Return [x, y] of the center of cell containing provided text 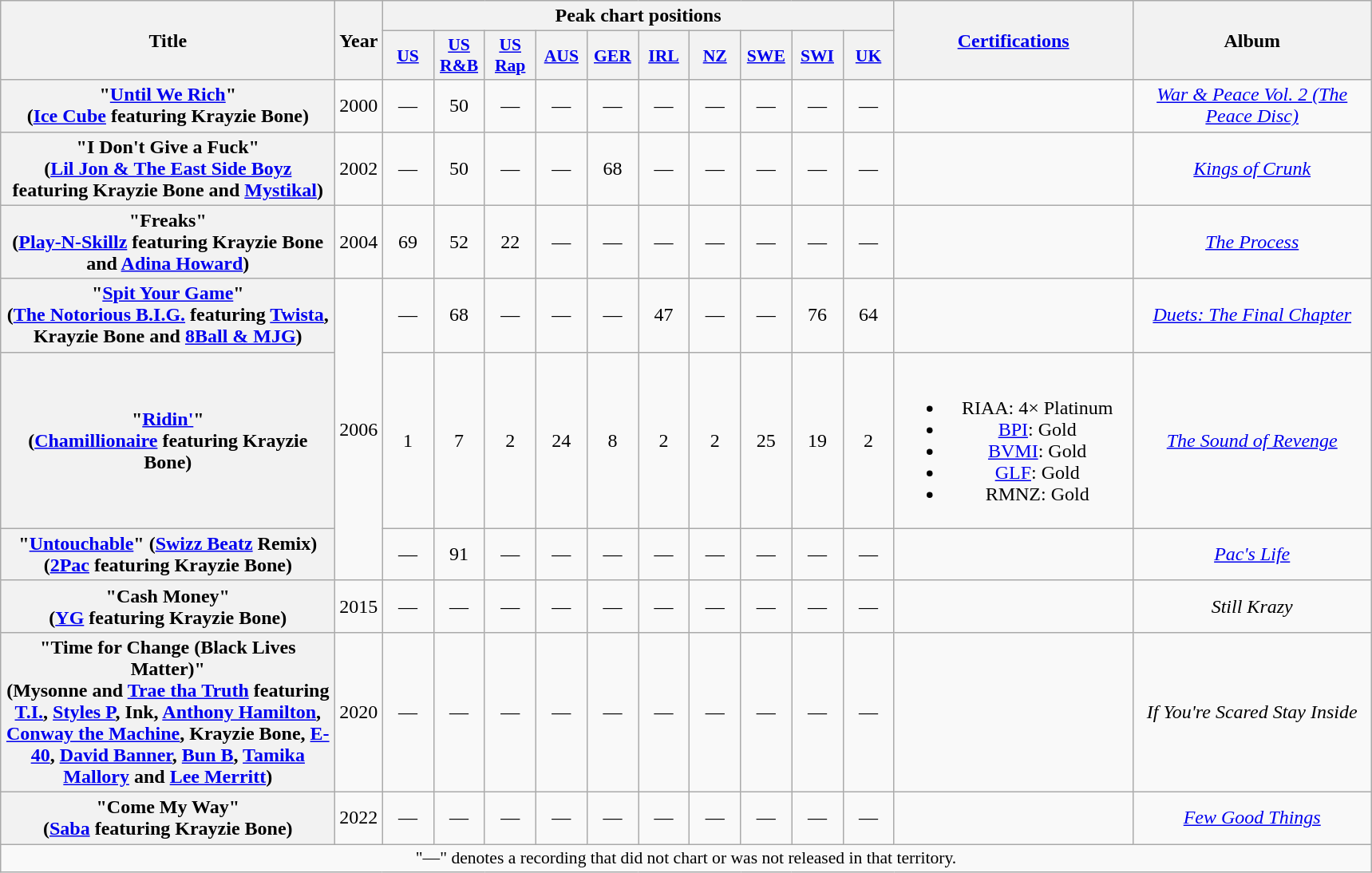
If You're Scared Stay Inside [1251, 712]
Peak chart positions [639, 16]
2020 [359, 712]
"I Don't Give a Fuck"(Lil Jon & The East Side Boyz featuring Krayzie Bone and Mystikal) [168, 168]
8 [612, 440]
25 [766, 440]
"Freaks"(Play-N-Skillz featuring Krayzie Bone and Adina Howard) [168, 242]
Kings of Crunk [1251, 168]
76 [817, 315]
USR&B [459, 56]
"Spit Your Game"(The Notorious B.I.G. featuring Twista, Krayzie Bone and 8Ball & MJG) [168, 315]
1 [408, 440]
UK [868, 56]
Album [1251, 40]
2002 [359, 168]
52 [459, 242]
Year [359, 40]
64 [868, 315]
SWE [766, 56]
2022 [359, 817]
"Until We Rich"(Ice Cube featuring Krayzie Bone) [168, 105]
2015 [359, 606]
IRL [664, 56]
7 [459, 440]
War & Peace Vol. 2 (The Peace Disc) [1251, 105]
2000 [359, 105]
Still Krazy [1251, 606]
Few Good Things [1251, 817]
GER [612, 56]
USRap [510, 56]
"—" denotes a recording that did not chart or was not released in that territory. [686, 859]
Title [168, 40]
Duets: The Final Chapter [1251, 315]
The Sound of Revenge [1251, 440]
NZ [715, 56]
US [408, 56]
"Cash Money"(YG featuring Krayzie Bone) [168, 606]
AUS [561, 56]
Pac's Life [1251, 554]
RIAA: 4× PlatinumBPI: GoldBVMI: GoldGLF: GoldRMNZ: Gold [1014, 440]
SWI [817, 56]
2004 [359, 242]
Certifications [1014, 40]
22 [510, 242]
"Ridin'"(Chamillionaire featuring Krayzie Bone) [168, 440]
24 [561, 440]
2006 [359, 429]
"Untouchable" (Swizz Beatz Remix)(2Pac featuring Krayzie Bone) [168, 554]
91 [459, 554]
69 [408, 242]
47 [664, 315]
"Come My Way"(Saba featuring Krayzie Bone) [168, 817]
The Process [1251, 242]
19 [817, 440]
